Determine the [x, y] coordinate at the center of the cell enclosing the given text.  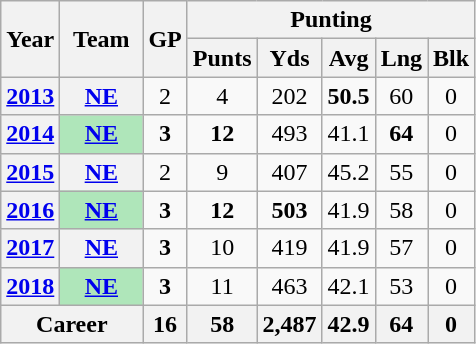
45.2 [348, 172]
2017 [30, 248]
60 [401, 96]
2015 [30, 172]
493 [290, 134]
Lng [401, 58]
503 [290, 210]
11 [222, 286]
Avg [348, 58]
Punting [330, 20]
16 [165, 324]
2016 [30, 210]
50.5 [348, 96]
463 [290, 286]
GP [165, 39]
Punts [222, 58]
202 [290, 96]
Team [102, 39]
42.1 [348, 286]
41.1 [348, 134]
Career [72, 324]
53 [401, 286]
Blk [452, 58]
2,487 [290, 324]
42.9 [348, 324]
57 [401, 248]
2018 [30, 286]
419 [290, 248]
9 [222, 172]
407 [290, 172]
10 [222, 248]
2013 [30, 96]
4 [222, 96]
2014 [30, 134]
Year [30, 39]
55 [401, 172]
Yds [290, 58]
